Scan for the cell matching the given text and deliver its [X, Y] coordinate at center. 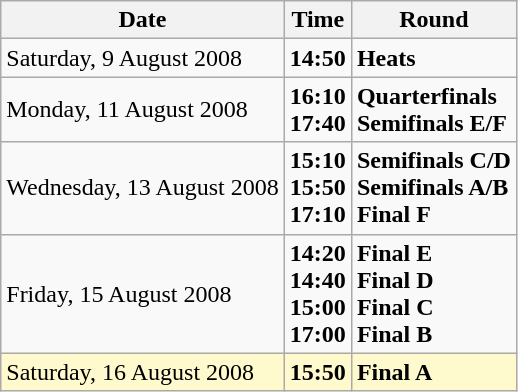
Monday, 11 August 2008 [143, 110]
Saturday, 16 August 2008 [143, 372]
Heats [434, 58]
Time [318, 20]
Round [434, 20]
Final EFinal DFinal CFinal B [434, 294]
15:50 [318, 372]
16:1017:40 [318, 110]
Date [143, 20]
Friday, 15 August 2008 [143, 294]
14:50 [318, 58]
Wednesday, 13 August 2008 [143, 188]
Final A [434, 372]
Saturday, 9 August 2008 [143, 58]
QuarterfinalsSemifinals E/F [434, 110]
15:1015:5017:10 [318, 188]
Semifinals C/DSemifinals A/BFinal F [434, 188]
14:2014:4015:0017:00 [318, 294]
